Identify which cell holds the provided text, then report its (X, Y) central coordinate. 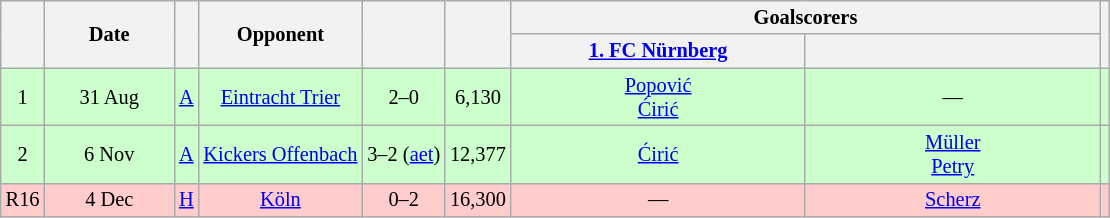
R16 (23, 200)
Date (109, 34)
31 Aug (109, 97)
12,377 (478, 154)
Müller Petry (952, 154)
4 Dec (109, 200)
2–0 (404, 97)
16,300 (478, 200)
0–2 (404, 200)
6 Nov (109, 154)
Opponent (280, 34)
Ćirić (658, 154)
6,130 (478, 97)
Eintracht Trier (280, 97)
3–2 (aet) (404, 154)
2 (23, 154)
1. FC Nürnberg (658, 51)
Köln (280, 200)
Popović Ćirić (658, 97)
Scherz (952, 200)
Goalscorers (806, 17)
1 (23, 97)
Kickers Offenbach (280, 154)
H (186, 200)
